Locate the cell with the specified text and output its (x, y) center coordinate. 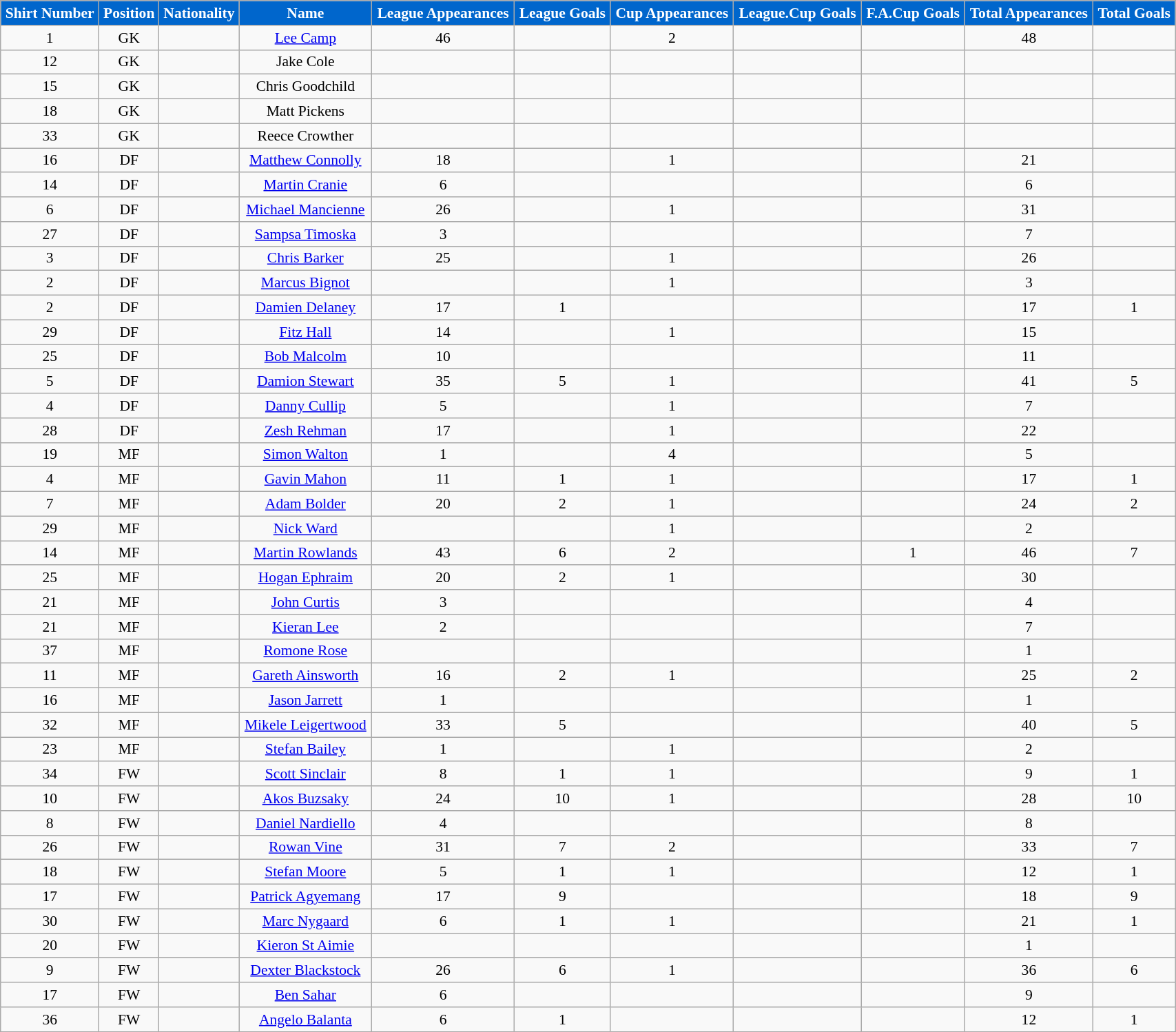
Nick Ward (305, 528)
Patrick Agyemang (305, 897)
43 (442, 553)
Michael Mancienne (305, 209)
Stefan Bailey (305, 750)
Kieran Lee (305, 627)
22 (1029, 431)
Reece Crowther (305, 136)
Akos Buzsaky (305, 798)
37 (50, 651)
Bob Malcolm (305, 357)
48 (1029, 38)
Marcus Bignot (305, 283)
Simon Walton (305, 455)
35 (442, 382)
Romone Rose (305, 651)
League Appearances (442, 13)
Angelo Balanta (305, 1020)
Jake Cole (305, 62)
27 (50, 234)
Martin Cranie (305, 185)
Zesh Rehman (305, 431)
34 (50, 774)
32 (50, 725)
Stefan Moore (305, 872)
Position (130, 13)
Matt Pickens (305, 112)
Chris Barker (305, 258)
Danny Cullip (305, 406)
Kieron St Aimie (305, 946)
Rowan Vine (305, 847)
Cup Appearances (672, 13)
Daniel Nardiello (305, 823)
Jason Jarrett (305, 701)
Matthew Connolly (305, 161)
Dexter Blackstock (305, 971)
Gavin Mahon (305, 479)
Damion Stewart (305, 382)
41 (1029, 382)
Scott Sinclair (305, 774)
Martin Rowlands (305, 553)
Shirt Number (50, 13)
Hogan Ephraim (305, 578)
F.A.Cup Goals (913, 13)
Total Appearances (1029, 13)
Nationality (200, 13)
Damien Delaney (305, 308)
19 (50, 455)
Ben Sahar (305, 995)
League.Cup Goals (798, 13)
Chris Goodchild (305, 87)
League Goals (562, 13)
John Curtis (305, 602)
Adam Bolder (305, 504)
Gareth Ainsworth (305, 676)
Fitz Hall (305, 332)
Lee Camp (305, 38)
Sampsa Timoska (305, 234)
40 (1029, 725)
Mikele Leigertwood (305, 725)
Total Goals (1134, 13)
23 (50, 750)
Marc Nygaard (305, 921)
Name (305, 13)
